Pinpoint the cell where the given text exists, returning its (x, y) midpoint coordinate. 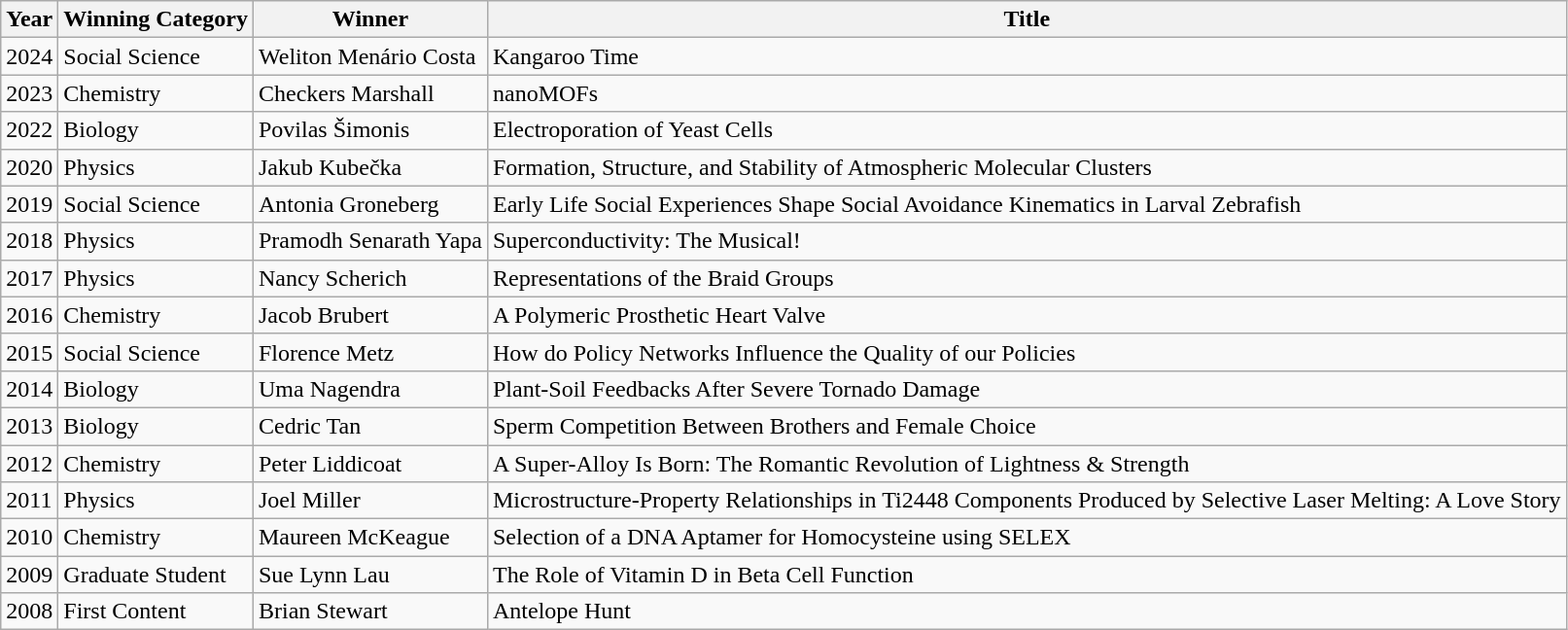
2022 (29, 130)
2018 (29, 241)
Sue Lynn Lau (369, 575)
Florence Metz (369, 352)
A Polymeric Prosthetic Heart Valve (1027, 315)
A Super-Alloy Is Born: The Romantic Revolution of Lightness & Strength (1027, 464)
Brian Stewart (369, 612)
Title (1027, 19)
Nancy Scherich (369, 278)
Maureen McKeague (369, 538)
nanoMOFs (1027, 93)
Antelope Hunt (1027, 612)
Early Life Social Experiences Shape Social Avoidance Kinematics in Larval Zebrafish (1027, 204)
Kangaroo Time (1027, 56)
The Role of Vitamin D in Beta Cell Function (1027, 575)
2010 (29, 538)
2017 (29, 278)
Weliton Menário Costa (369, 56)
Joel Miller (369, 501)
Povilas Šimonis (369, 130)
Cedric Tan (369, 426)
2008 (29, 612)
Jacob Brubert (369, 315)
2019 (29, 204)
Checkers Marshall (369, 93)
Electroporation of Yeast Cells (1027, 130)
Plant-Soil Feedbacks After Severe Tornado Damage (1027, 389)
2015 (29, 352)
First Content (156, 612)
How do Policy Networks Influence the Quality of our Policies (1027, 352)
Microstructure-Property Relationships in Ti2448 Components Produced by Selective Laser Melting: A Love Story (1027, 501)
2014 (29, 389)
2020 (29, 167)
Jakub Kubečka (369, 167)
Winner (369, 19)
Sperm Competition Between Brothers and Female Choice (1027, 426)
Graduate Student (156, 575)
2011 (29, 501)
2024 (29, 56)
Peter Liddicoat (369, 464)
Representations of the Braid Groups (1027, 278)
Formation, Structure, and Stability of Atmospheric Molecular Clusters (1027, 167)
Superconductivity: The Musical! (1027, 241)
Selection of a DNA Aptamer for Homocysteine using SELEX (1027, 538)
2012 (29, 464)
2013 (29, 426)
Year (29, 19)
Uma Nagendra (369, 389)
Antonia Groneberg (369, 204)
2009 (29, 575)
Winning Category (156, 19)
Pramodh Senarath Yapa (369, 241)
2016 (29, 315)
2023 (29, 93)
